Identify which cell holds the provided text, then report its (X, Y) central coordinate. 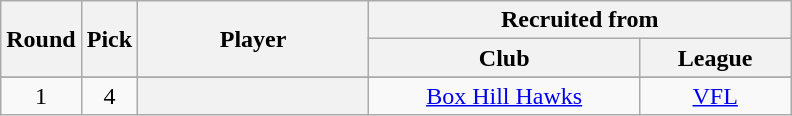
Box Hill Hawks (504, 96)
Player (254, 39)
Round (41, 39)
1 (41, 96)
VFL (716, 96)
League (716, 58)
Recruited from (580, 20)
4 (109, 96)
Pick (109, 39)
Club (504, 58)
